Capture the cell that displays the provided text and extract its [X, Y] central coordinate. 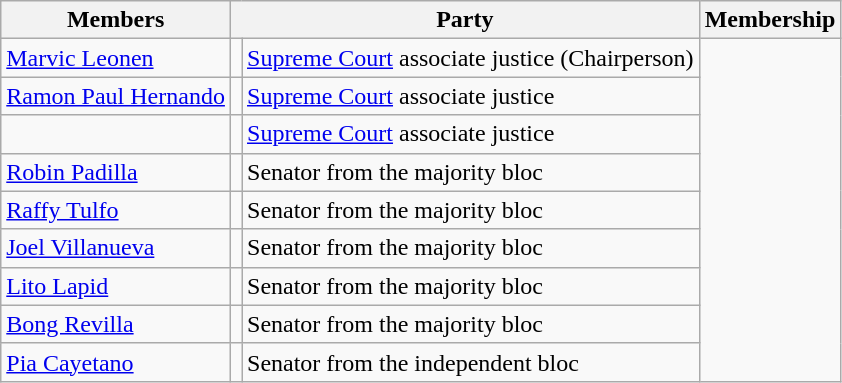
Marvic Leonen [116, 58]
Party [464, 20]
Joel Villanueva [116, 248]
Membership [770, 20]
Pia Cayetano [116, 362]
Members [116, 20]
Bong Revilla [116, 324]
Senator from the independent bloc [471, 362]
Ramon Paul Hernando [116, 96]
Lito Lapid [116, 286]
Raffy Tulfo [116, 210]
Robin Padilla [116, 172]
Supreme Court associate justice (Chairperson) [471, 58]
